Extract the [X, Y] coordinate from the center of the cell holding the provided text.  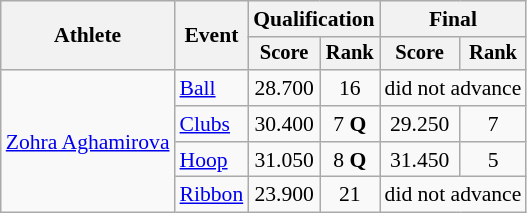
29.250 [420, 124]
31.050 [284, 160]
28.700 [284, 88]
Hoop [212, 160]
Zohra Aghamirova [88, 141]
Event [212, 36]
Qualification [314, 19]
Ribbon [212, 195]
30.400 [284, 124]
7 Q [350, 124]
23.900 [284, 195]
Final [454, 19]
8 Q [350, 160]
7 [494, 124]
16 [350, 88]
5 [494, 160]
21 [350, 195]
Ball [212, 88]
31.450 [420, 160]
Athlete [88, 36]
Clubs [212, 124]
